Scan for the cell matching the given text and deliver its (x, y) coordinate at center. 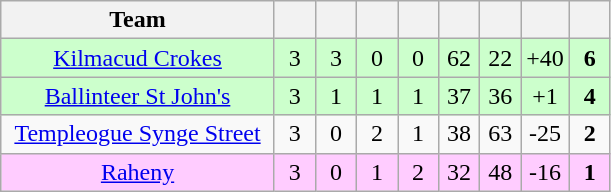
Team (138, 20)
38 (460, 134)
+40 (546, 58)
Templeogue Synge Street (138, 134)
22 (500, 58)
Raheny (138, 172)
48 (500, 172)
36 (500, 96)
4 (590, 96)
+1 (546, 96)
-25 (546, 134)
37 (460, 96)
63 (500, 134)
Kilmacud Crokes (138, 58)
6 (590, 58)
-16 (546, 172)
32 (460, 172)
Ballinteer St John's (138, 96)
62 (460, 58)
